Scan for the cell matching the given text and deliver its (X, Y) coordinate at center. 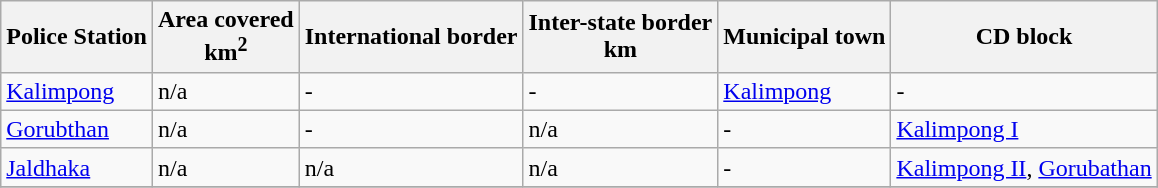
CD block (1024, 37)
Gorubthan (77, 129)
Kalimpong II, Gorubathan (1024, 167)
International border (411, 37)
Area coveredkm2 (226, 37)
Municipal town (804, 37)
Kalimpong I (1024, 129)
Inter-state borderkm (620, 37)
Police Station (77, 37)
Jaldhaka (77, 167)
